Pinpoint the cell where the given text exists, returning its [X, Y] midpoint coordinate. 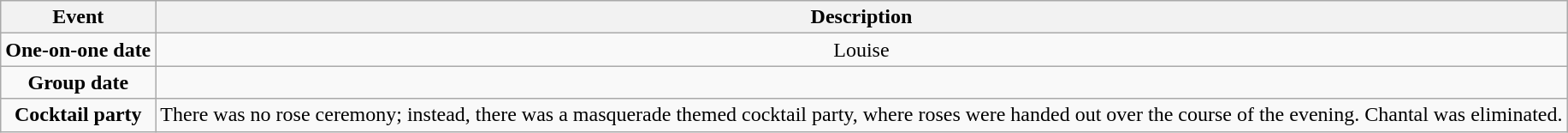
Louise [861, 50]
Group date [79, 82]
Cocktail party [79, 115]
Event [79, 17]
Description [861, 17]
One-on-one date [79, 50]
